Find where the given text appears and provide that cell's center as (X, Y) coordinate. 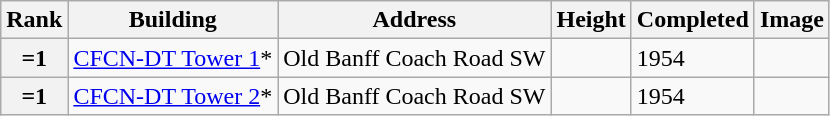
Address (414, 20)
Rank (34, 20)
Image (792, 20)
CFCN-DT Tower 2* (173, 96)
CFCN-DT Tower 1* (173, 58)
Building (173, 20)
Completed (692, 20)
Height (591, 20)
